Detect which cell encompasses the target text, then output its (X, Y) center coordinate. 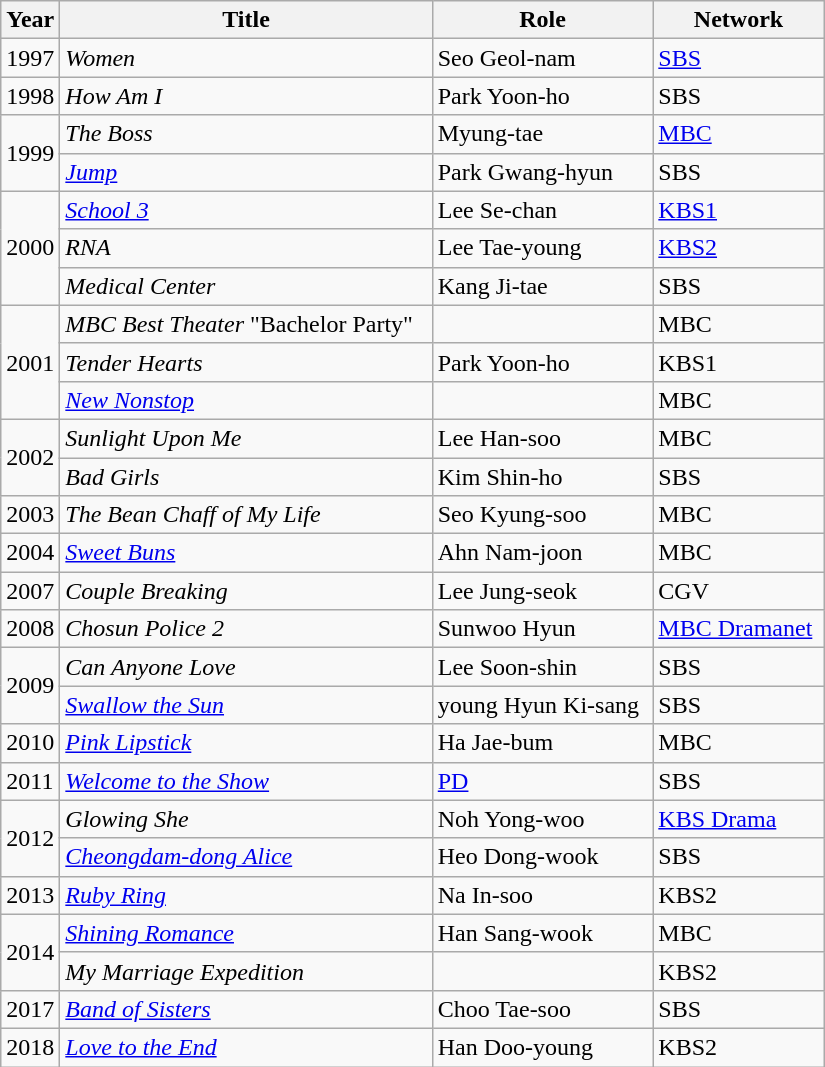
Lee Han-soo (542, 438)
Choo Tae-soo (542, 1009)
Love to the End (246, 1047)
1999 (30, 153)
1998 (30, 96)
Cheongdam-dong Alice (246, 857)
2012 (30, 838)
2002 (30, 457)
2004 (30, 553)
Ahn Nam-joon (542, 553)
2008 (30, 629)
Sweet Buns (246, 553)
School 3 (246, 210)
Jump (246, 172)
young Hyun Ki-sang (542, 705)
Seo Geol-nam (542, 58)
Lee Soon-shin (542, 667)
PD (542, 781)
Seo Kyung-soo (542, 515)
2010 (30, 743)
2014 (30, 952)
Title (246, 20)
2018 (30, 1047)
Role (542, 20)
2017 (30, 1009)
2007 (30, 591)
Park Gwang-hyun (542, 172)
2011 (30, 781)
Lee Tae-young (542, 248)
Kim Shin-ho (542, 477)
Ha Jae-bum (542, 743)
Year (30, 20)
The Bean Chaff of My Life (246, 515)
Han Sang-wook (542, 933)
Bad Girls (246, 477)
Tender Hearts (246, 362)
2009 (30, 686)
Pink Lipstick (246, 743)
MBC Dramanet (738, 629)
MBC Best Theater "Bachelor Party" (246, 324)
Heo Dong-wook (542, 857)
2003 (30, 515)
Network (738, 20)
Lee Se-chan (542, 210)
2013 (30, 895)
Chosun Police 2 (246, 629)
Noh Yong-woo (542, 819)
Sunwoo Hyun (542, 629)
Glowing She (246, 819)
The Boss (246, 134)
KBS Drama (738, 819)
Couple Breaking (246, 591)
Medical Center (246, 286)
Women (246, 58)
Na In-soo (542, 895)
How Am I (246, 96)
Swallow the Sun (246, 705)
1997 (30, 58)
Ruby Ring (246, 895)
New Nonstop (246, 400)
Sunlight Upon Me (246, 438)
Can Anyone Love (246, 667)
2000 (30, 248)
Band of Sisters (246, 1009)
My Marriage Expedition (246, 971)
CGV (738, 591)
Shining Romance (246, 933)
Lee Jung-seok (542, 591)
Welcome to the Show (246, 781)
2001 (30, 362)
Myung-tae (542, 134)
RNA (246, 248)
Kang Ji-tae (542, 286)
Han Doo-young (542, 1047)
